Return (X, Y) of the center of cell containing provided text 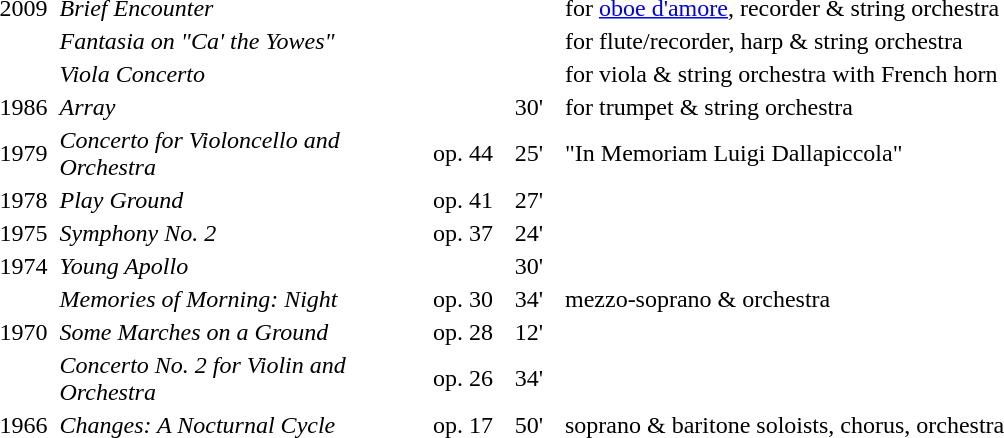
Array (243, 107)
Symphony No. 2 (243, 233)
op. 44 (464, 154)
op. 41 (464, 200)
27' (530, 200)
op. 26 (464, 378)
op. 37 (464, 233)
Young Apollo (243, 266)
Memories of Morning: Night (243, 299)
Play Ground (243, 200)
Viola Concerto (243, 74)
op. 28 (464, 332)
Concerto for Violoncello and Orchestra (243, 154)
12' (530, 332)
Fantasia on "Ca' the Yowes" (243, 41)
25' (530, 154)
op. 30 (464, 299)
24' (530, 233)
Some Marches on a Ground (243, 332)
Concerto No. 2 for Violin and Orchestra (243, 378)
